Determine the [x, y] coordinate at the center of the cell enclosing the given text.  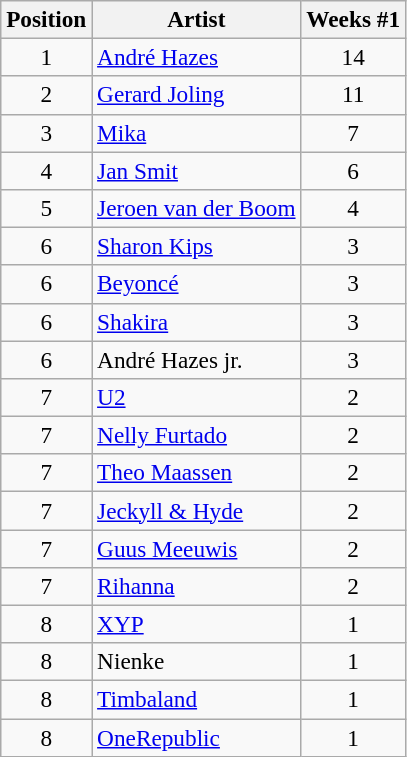
Beyoncé [196, 284]
Mika [196, 133]
Jeckyll & Hyde [196, 510]
Timbaland [196, 699]
U2 [196, 397]
Shakira [196, 322]
11 [354, 95]
Artist [196, 19]
Jeroen van der Boom [196, 208]
Position [46, 19]
OneRepublic [196, 737]
Rihanna [196, 586]
5 [46, 208]
XYP [196, 624]
Guus Meeuwis [196, 548]
Gerard Joling [196, 95]
Nelly Furtado [196, 435]
André Hazes jr. [196, 359]
Sharon Kips [196, 246]
Weeks #1 [354, 19]
André Hazes [196, 57]
Theo Maassen [196, 473]
Jan Smit [196, 170]
Nienke [196, 662]
14 [354, 57]
